Detect which cell encompasses the target text, then output its [x, y] center coordinate. 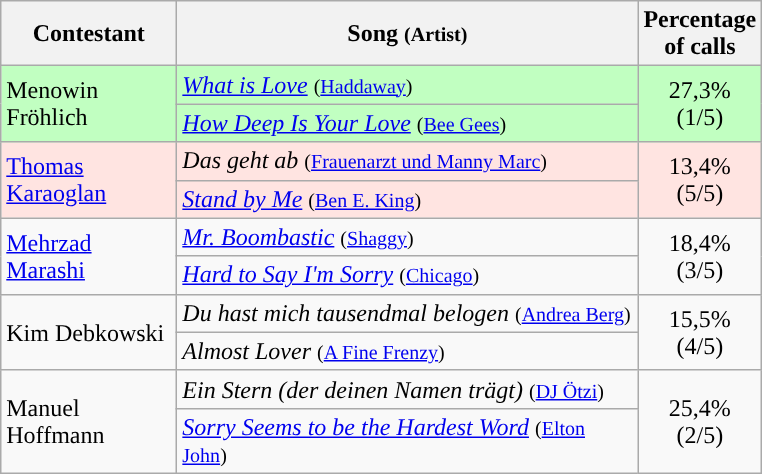
18,4% (3/5) [700, 256]
What is Love (Haddaway) [408, 85]
Du hast mich tausendmal belogen (Andrea Berg) [408, 313]
Hard to Say I'm Sorry (Chicago) [408, 275]
Manuel Hoffmann [89, 422]
Percentage of calls [700, 34]
25,4% (2/5) [700, 422]
Sorry Seems to be the Hardest Word (Elton John) [408, 440]
Mehrzad Marashi [89, 256]
Contestant [89, 34]
Almost Lover (A Fine Frenzy) [408, 351]
Stand by Me (Ben E. King) [408, 199]
Thomas Karaoglan [89, 180]
Mr. Boombastic (Shaggy) [408, 237]
15,5% (4/5) [700, 332]
Das geht ab (Frauenarzt und Manny Marc) [408, 161]
27,3% (1/5) [700, 104]
Menowin Fröhlich [89, 104]
13,4% (5/5) [700, 180]
Kim Debkowski [89, 332]
Song (Artist) [408, 34]
How Deep Is Your Love (Bee Gees) [408, 123]
Ein Stern (der deinen Namen trägt) (DJ Ötzi) [408, 389]
